Provide the (X, Y) coordinate of the cell's center where the given text is located.  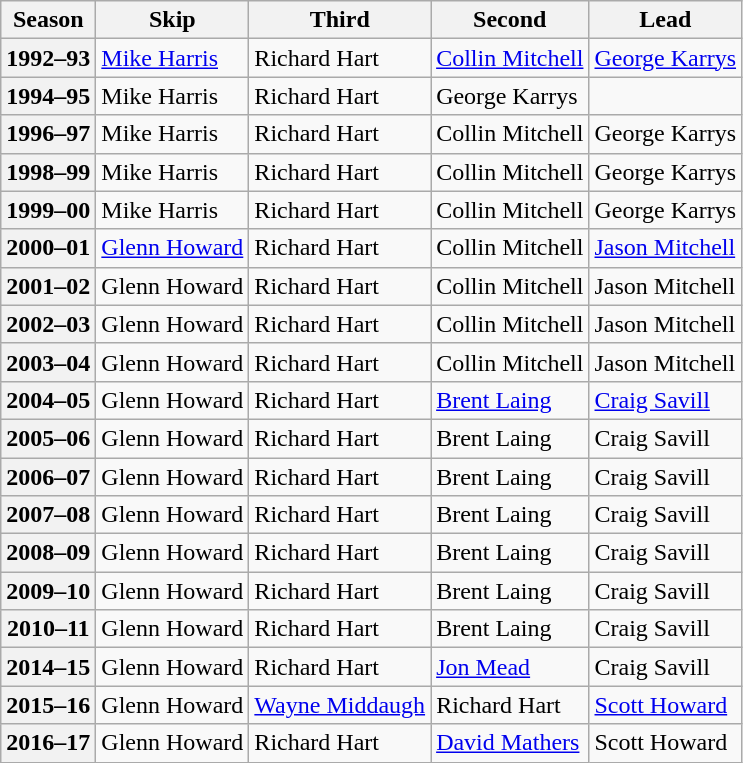
2004–05 (48, 400)
Skip (172, 20)
2009–10 (48, 591)
1998–99 (48, 172)
David Mathers (510, 743)
1996–97 (48, 134)
Lead (666, 20)
2003–04 (48, 362)
Second (510, 20)
Jon Mead (510, 667)
2010–11 (48, 629)
1992–93 (48, 58)
Third (340, 20)
2001–02 (48, 286)
2006–07 (48, 477)
Wayne Middaugh (340, 705)
Season (48, 20)
2007–08 (48, 515)
1994–95 (48, 96)
2008–09 (48, 553)
2016–17 (48, 743)
2002–03 (48, 324)
2005–06 (48, 438)
2015–16 (48, 705)
2000–01 (48, 248)
2014–15 (48, 667)
1999–00 (48, 210)
